Pinpoint the cell where the given text exists, returning its [x, y] midpoint coordinate. 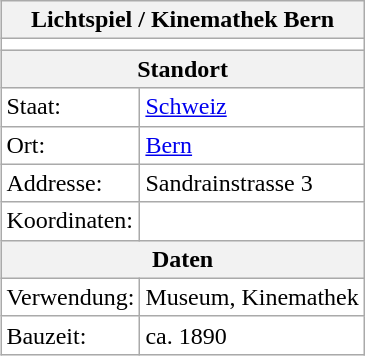
Verwendung: [70, 297]
Lichtspiel / Kinemathek Bern [182, 20]
ca. 1890 [252, 335]
Addresse: [70, 183]
Daten [182, 259]
Staat: [70, 107]
Bauzeit: [70, 335]
Bern [252, 145]
Standort [182, 69]
Sandrainstrasse 3 [252, 183]
Museum, Kinemathek [252, 297]
Koordinaten: [70, 221]
Schweiz [252, 107]
Ort: [70, 145]
